Locate the cell with the specified text and output its [X, Y] center coordinate. 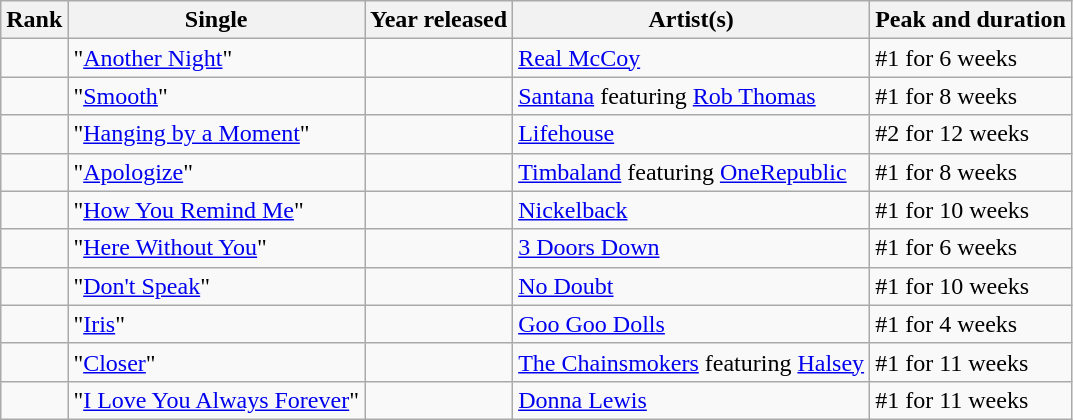
No Doubt [692, 286]
The Chainsmokers featuring Halsey [692, 362]
"Don't Speak" [216, 286]
Real McCoy [692, 58]
Rank [34, 20]
Santana featuring Rob Thomas [692, 96]
Single [216, 20]
3 Doors Down [692, 248]
"Another Night" [216, 58]
"Apologize" [216, 172]
"Closer" [216, 362]
#2 for 12 weeks [971, 134]
Donna Lewis [692, 400]
"Hanging by a Moment" [216, 134]
"Smooth" [216, 96]
"Here Without You" [216, 248]
#1 for 4 weeks [971, 324]
Lifehouse [692, 134]
"I Love You Always Forever" [216, 400]
Year released [438, 20]
Peak and duration [971, 20]
Timbaland featuring OneRepublic [692, 172]
"Iris" [216, 324]
Artist(s) [692, 20]
"How You Remind Me" [216, 210]
Goo Goo Dolls [692, 324]
Nickelback [692, 210]
